Find where the given text appears and provide that cell's center as (x, y) coordinate. 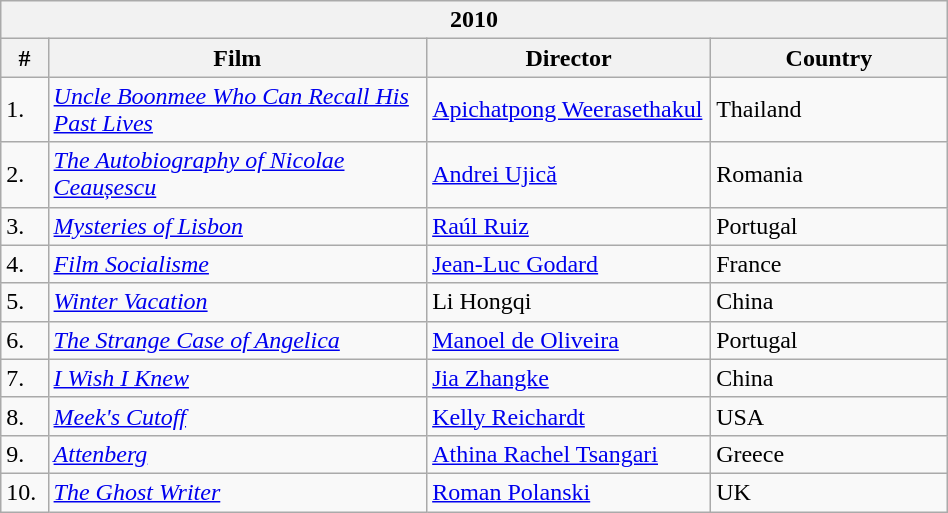
France (830, 264)
4. (24, 264)
Li Hongqi (569, 302)
Winter Vacation (238, 302)
Film Socialisme (238, 264)
10. (24, 492)
Jean-Luc Godard (569, 264)
7. (24, 378)
Uncle Boonmee Who Can Recall His Past Lives (238, 110)
The Ghost Writer (238, 492)
Greece (830, 454)
Meek's Cutoff (238, 416)
Manoel de Oliveira (569, 340)
Raúl Ruiz (569, 226)
Director (569, 58)
Kelly Reichardt (569, 416)
UK (830, 492)
The Autobiography of Nicolae Ceaușescu (238, 174)
5. (24, 302)
USA (830, 416)
8. (24, 416)
Apichatpong Weerasethakul (569, 110)
2010 (474, 20)
Attenberg (238, 454)
Country (830, 58)
Andrei Ujică (569, 174)
3. (24, 226)
Jia Zhangke (569, 378)
Athina Rachel Tsangari (569, 454)
The Strange Case of Angelica (238, 340)
Mysteries of Lisbon (238, 226)
# (24, 58)
6. (24, 340)
Romania (830, 174)
Roman Polanski (569, 492)
I Wish I Knew (238, 378)
Thailand (830, 110)
1. (24, 110)
9. (24, 454)
Film (238, 58)
2. (24, 174)
